For the text-containing cell, return its midpoint in (X, Y) coordinate format. 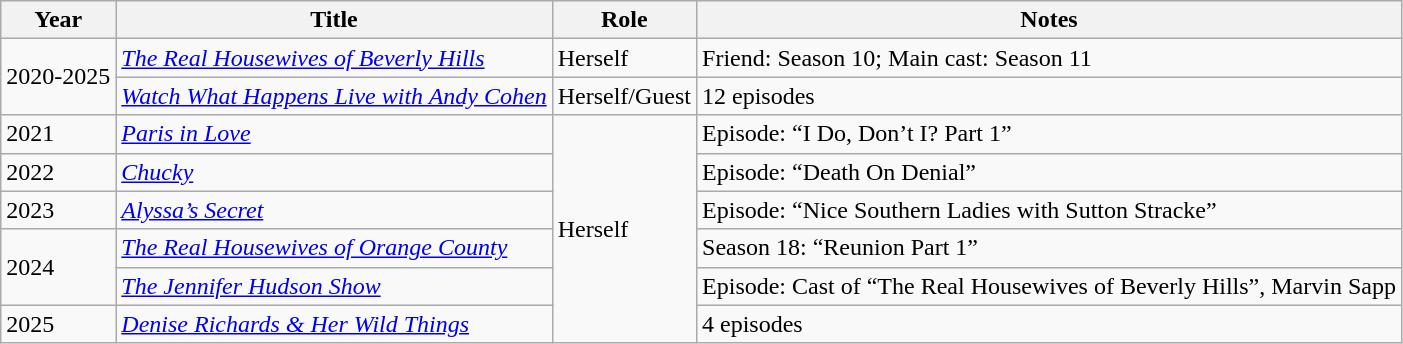
Notes (1050, 20)
Season 18: “Reunion Part 1” (1050, 248)
Episode: “I Do, Don’t I? Part 1” (1050, 134)
2024 (58, 267)
12 episodes (1050, 96)
Friend: Season 10; Main cast: Season 11 (1050, 58)
The Jennifer Hudson Show (334, 286)
Alyssa’s Secret (334, 210)
Herself/Guest (624, 96)
2021 (58, 134)
Episode: “Death On Denial” (1050, 172)
2023 (58, 210)
Episode: “Nice Southern Ladies with Sutton Stracke” (1050, 210)
2020-2025 (58, 77)
Watch What Happens Live with Andy Cohen (334, 96)
2025 (58, 324)
Title (334, 20)
The Real Housewives of Orange County (334, 248)
The Real Housewives of Beverly Hills (334, 58)
Year (58, 20)
Chucky (334, 172)
2022 (58, 172)
Episode: Cast of “The Real Housewives of Beverly Hills”, Marvin Sapp (1050, 286)
Paris in Love (334, 134)
Role (624, 20)
Denise Richards & Her Wild Things (334, 324)
4 episodes (1050, 324)
